Return [x, y] of the center of cell containing provided text 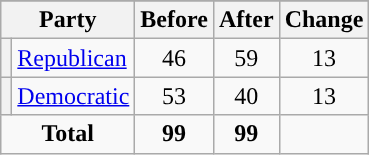
Party [68, 20]
Before [174, 20]
46 [174, 58]
Change [324, 20]
53 [174, 96]
Republican [74, 58]
40 [246, 96]
Democratic [74, 96]
Total [68, 134]
59 [246, 58]
After [246, 20]
